Detect which cell encompasses the target text, then output its (X, Y) center coordinate. 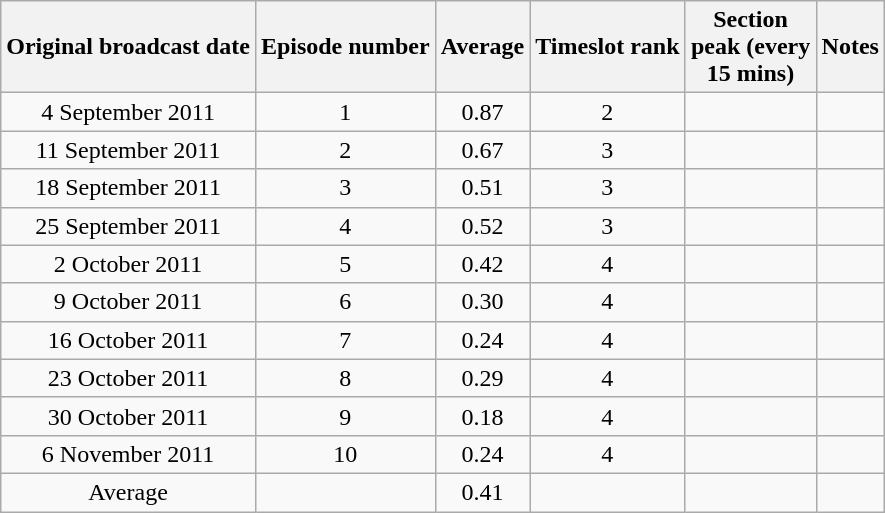
1 (345, 112)
8 (345, 378)
5 (345, 264)
18 September 2011 (128, 188)
11 September 2011 (128, 150)
7 (345, 340)
10 (345, 454)
0.41 (482, 492)
Timeslot rank (608, 47)
Section peak (every 15 mins) (750, 47)
Notes (850, 47)
4 September 2011 (128, 112)
0.30 (482, 302)
9 October 2011 (128, 302)
0.52 (482, 226)
0.51 (482, 188)
30 October 2011 (128, 416)
0.67 (482, 150)
Original broadcast date (128, 47)
6 November 2011 (128, 454)
0.29 (482, 378)
25 September 2011 (128, 226)
23 October 2011 (128, 378)
2 October 2011 (128, 264)
0.42 (482, 264)
0.87 (482, 112)
16 October 2011 (128, 340)
Episode number (345, 47)
0.18 (482, 416)
6 (345, 302)
9 (345, 416)
